Locate the cell with the specified text and output its (X, Y) center coordinate. 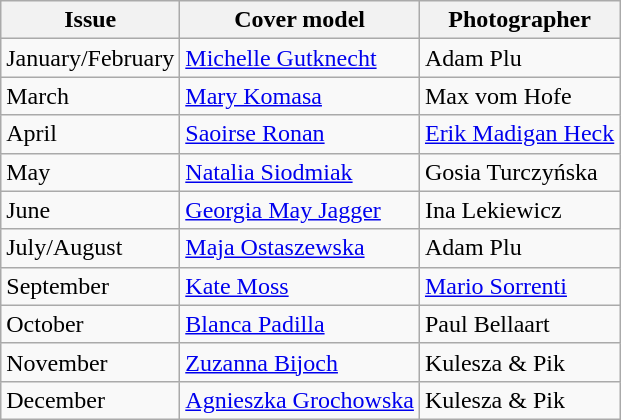
Cover model (300, 20)
Gosia Turczyńska (519, 172)
Zuzanna Bijoch (300, 362)
Michelle Gutknecht (300, 58)
December (90, 400)
Maja Ostaszewska (300, 248)
January/February (90, 58)
Erik Madigan Heck (519, 134)
Mario Sorrenti (519, 286)
Natalia Siodmiak (300, 172)
Saoirse Ronan (300, 134)
Max vom Hofe (519, 96)
March (90, 96)
Paul Bellaart (519, 324)
September (90, 286)
Ina Lekiewicz (519, 210)
Georgia May Jagger (300, 210)
October (90, 324)
May (90, 172)
Agnieszka Grochowska (300, 400)
July/August (90, 248)
Issue (90, 20)
November (90, 362)
Blanca Padilla (300, 324)
Kate Moss (300, 286)
Photographer (519, 20)
June (90, 210)
April (90, 134)
Mary Komasa (300, 96)
